From the cell containing the given text, extract its center point as (X, Y) coordinate. 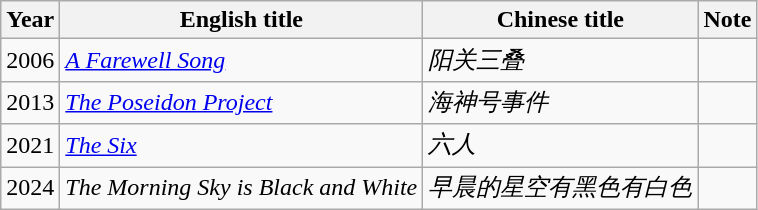
The Six (242, 146)
The Morning Sky is Black and White (242, 188)
Chinese title (560, 20)
A Farewell Song (242, 60)
2021 (30, 146)
2024 (30, 188)
海神号事件 (560, 102)
早晨的星空有黑色有白色 (560, 188)
阳关三叠 (560, 60)
六人 (560, 146)
2013 (30, 102)
Year (30, 20)
The Poseidon Project (242, 102)
Note (728, 20)
2006 (30, 60)
English title (242, 20)
